Scan for the cell matching the given text and deliver its [x, y] coordinate at center. 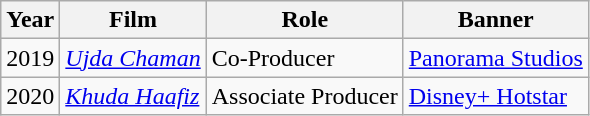
Khuda Haafiz [133, 96]
Film [133, 20]
2019 [30, 58]
Banner [496, 20]
Disney+ Hotstar [496, 96]
Role [304, 20]
Year [30, 20]
Co-Producer [304, 58]
Ujda Chaman [133, 58]
Associate Producer [304, 96]
Panorama Studios [496, 58]
2020 [30, 96]
